Detect which cell encompasses the target text, then output its (X, Y) center coordinate. 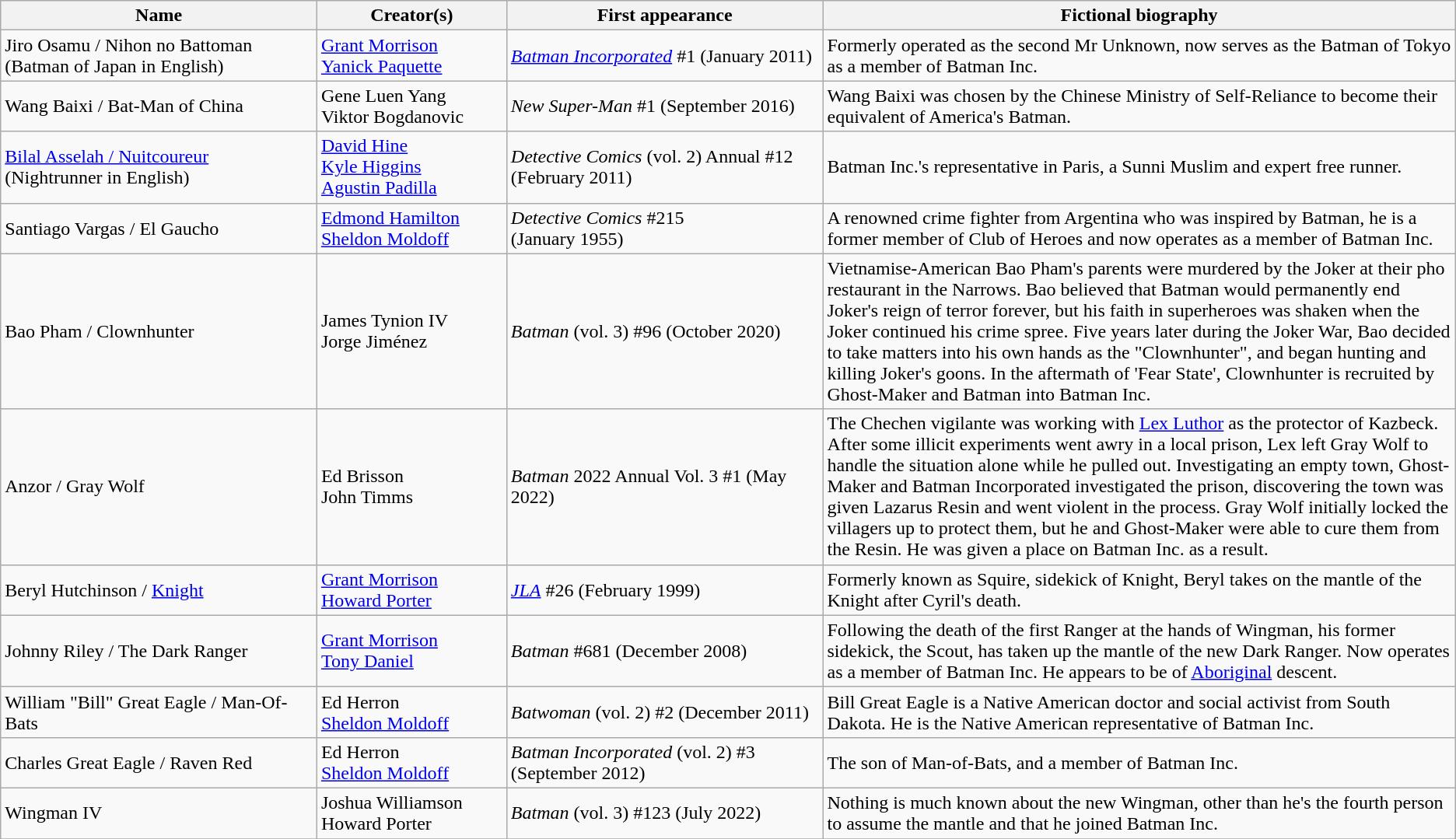
Bao Pham / Clownhunter (159, 331)
Wang Baixi was chosen by the Chinese Ministry of Self-Reliance to become their equivalent of America's Batman. (1139, 106)
Batman 2022 Annual Vol. 3 #1 (May 2022) (664, 487)
Grant MorrisonYanick Paquette (411, 56)
The son of Man-of-Bats, and a member of Batman Inc. (1139, 762)
Formerly known as Squire, sidekick of Knight, Beryl takes on the mantle of the Knight after Cyril's death. (1139, 589)
Beryl Hutchinson / Knight (159, 589)
Batman Incorporated (vol. 2) #3 (September 2012) (664, 762)
Edmond HamiltonSheldon Moldoff (411, 229)
Grant MorrisonTony Daniel (411, 651)
Name (159, 16)
Charles Great Eagle / Raven Red (159, 762)
Fictional biography (1139, 16)
Creator(s) (411, 16)
Gene Luen YangViktor Bogdanovic (411, 106)
Batman (vol. 3) #96 (October 2020) (664, 331)
Bill Great Eagle is a Native American doctor and social activist from South Dakota. He is the Native American representative of Batman Inc. (1139, 712)
New Super-Man #1 (September 2016) (664, 106)
Wingman IV (159, 813)
Joshua WilliamsonHoward Porter (411, 813)
Detective Comics (vol. 2) Annual #12 (February 2011) (664, 167)
First appearance (664, 16)
JLA #26 (February 1999) (664, 589)
Johnny Riley / The Dark Ranger (159, 651)
Wang Baixi / Bat-Man of China (159, 106)
Detective Comics #215(January 1955) (664, 229)
Anzor / Gray Wolf (159, 487)
Nothing is much known about the new Wingman, other than he's the fourth person to assume the mantle and that he joined Batman Inc. (1139, 813)
Formerly operated as the second Mr Unknown, now serves as the Batman of Tokyo as a member of Batman Inc. (1139, 56)
Santiago Vargas / El Gaucho (159, 229)
Grant MorrisonHoward Porter (411, 589)
Ed BrissonJohn Timms (411, 487)
David HineKyle HigginsAgustin Padilla (411, 167)
William "Bill" Great Eagle / Man-Of-Bats (159, 712)
Batman (vol. 3) #123 (July 2022) (664, 813)
Jiro Osamu / Nihon no Battoman(Batman of Japan in English) (159, 56)
James Tynion IVJorge Jiménez (411, 331)
Batwoman (vol. 2) #2 (December 2011) (664, 712)
Bilal Asselah / Nuitcoureur(Nightrunner in English) (159, 167)
Batman Inc.'s representative in Paris, a Sunni Muslim and expert free runner. (1139, 167)
Batman Incorporated #1 (January 2011) (664, 56)
Batman #681 (December 2008) (664, 651)
